Pinpoint the cell where the given text exists, returning its (X, Y) midpoint coordinate. 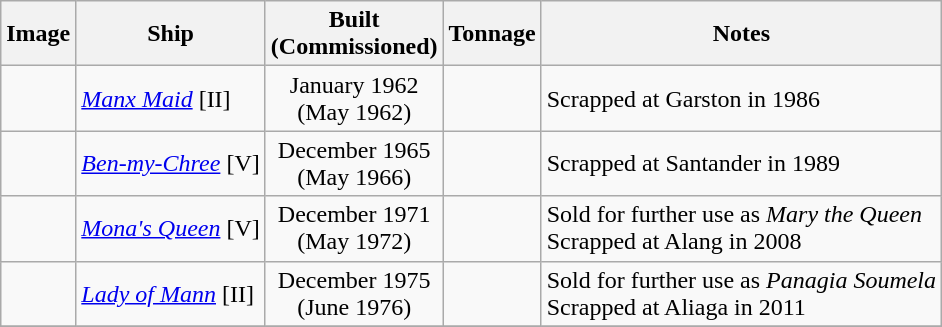
Mona's Queen [V] (170, 228)
Scrapped at Santander in 1989 (741, 164)
Notes (741, 34)
December 1971(May 1972) (354, 228)
Tonnage (492, 34)
December 1965(May 1966) (354, 164)
Sold for further use as Panagia SoumelaScrapped at Aliaga in 2011 (741, 294)
Ben-my-Chree [V] (170, 164)
Sold for further use as Mary the QueenScrapped at Alang in 2008 (741, 228)
Ship (170, 34)
Manx Maid [II] (170, 98)
Scrapped at Garston in 1986 (741, 98)
Image (38, 34)
December 1975(June 1976) (354, 294)
January 1962(May 1962) (354, 98)
Lady of Mann [II] (170, 294)
Built(Commissioned) (354, 34)
